Locate the cell with the specified text and output its [X, Y] center coordinate. 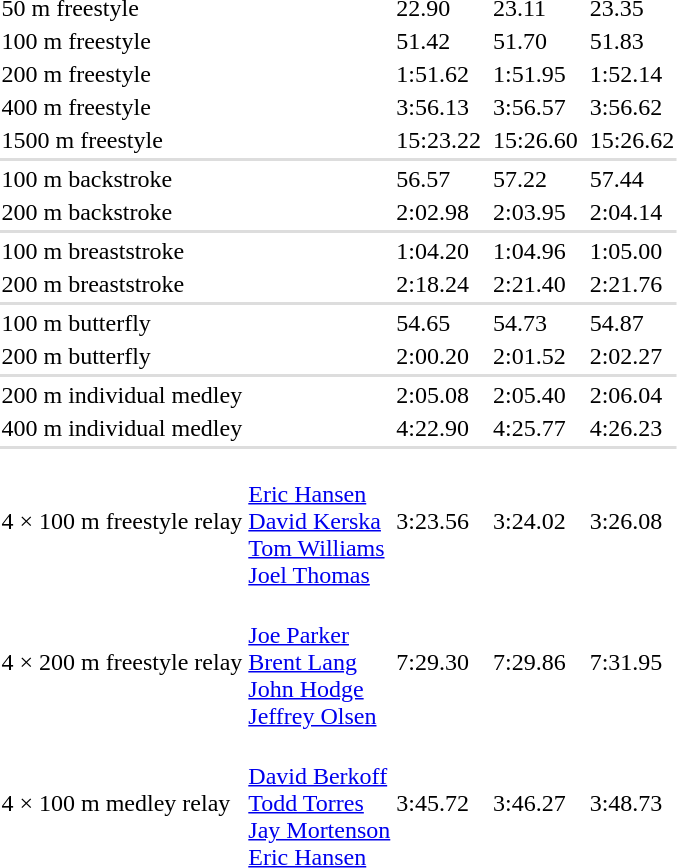
54.73 [535, 323]
200 m butterfly [122, 356]
3:56.62 [632, 107]
1:04.20 [439, 251]
56.57 [439, 179]
100 m breaststroke [122, 251]
1:04.96 [535, 251]
54.65 [439, 323]
1:52.14 [632, 74]
Joe ParkerBrent LangJohn HodgeJeffrey Olsen [320, 662]
2:01.52 [535, 356]
2:21.76 [632, 284]
2:03.95 [535, 212]
400 m freestyle [122, 107]
7:31.95 [632, 662]
7:29.30 [439, 662]
2:04.14 [632, 212]
2:05.40 [535, 395]
51.70 [535, 41]
3:26.08 [632, 521]
4:26.23 [632, 428]
100 m freestyle [122, 41]
100 m butterfly [122, 323]
15:26.60 [535, 140]
200 m freestyle [122, 74]
200 m breaststroke [122, 284]
54.87 [632, 323]
1500 m freestyle [122, 140]
15:26.62 [632, 140]
4 × 200 m freestyle relay [122, 662]
2:02.27 [632, 356]
51.42 [439, 41]
2:21.40 [535, 284]
2:02.98 [439, 212]
3:24.02 [535, 521]
4:22.90 [439, 428]
2:05.08 [439, 395]
4:25.77 [535, 428]
2:18.24 [439, 284]
3:56.57 [535, 107]
4 × 100 m freestyle relay [122, 521]
1:05.00 [632, 251]
3:23.56 [439, 521]
57.22 [535, 179]
Eric HansenDavid KerskaTom WilliamsJoel Thomas [320, 521]
57.44 [632, 179]
1:51.95 [535, 74]
3:56.13 [439, 107]
200 m individual medley [122, 395]
1:51.62 [439, 74]
51.83 [632, 41]
100 m backstroke [122, 179]
200 m backstroke [122, 212]
400 m individual medley [122, 428]
7:29.86 [535, 662]
2:06.04 [632, 395]
15:23.22 [439, 140]
2:00.20 [439, 356]
